Identify which cell holds the provided text, then report its (X, Y) central coordinate. 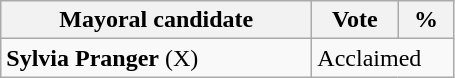
Mayoral candidate (156, 20)
Acclaimed (383, 58)
Sylvia Pranger (X) (156, 58)
Vote (355, 20)
% (426, 20)
